Scan for the cell matching the given text and deliver its [X, Y] coordinate at center. 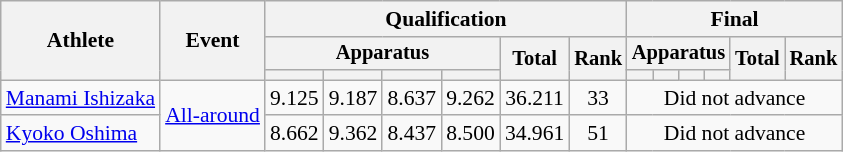
Athlete [80, 40]
8.500 [470, 134]
Event [212, 40]
8.637 [412, 98]
9.125 [294, 98]
Final [734, 19]
Manami Ishizaka [80, 98]
All-around [212, 116]
Kyoko Oshima [80, 134]
34.961 [534, 134]
51 [598, 134]
9.187 [354, 98]
8.662 [294, 134]
33 [598, 98]
8.437 [412, 134]
36.211 [534, 98]
Qualification [446, 19]
9.262 [470, 98]
9.362 [354, 134]
